Find where the given text appears and provide that cell's center as (x, y) coordinate. 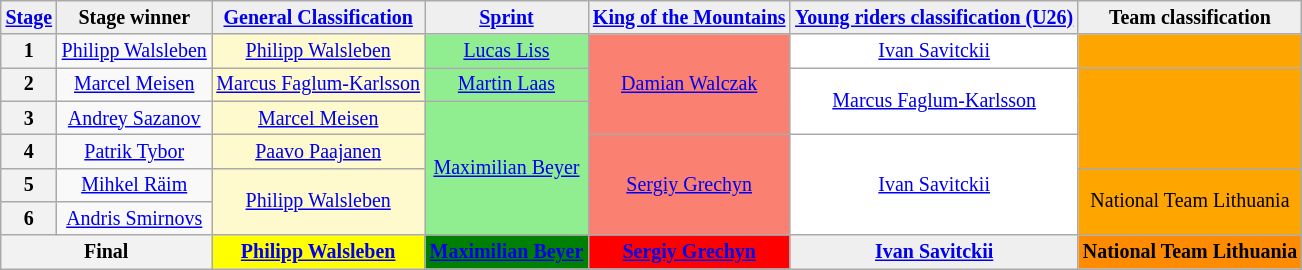
4 (29, 152)
Andrey Sazanov (134, 118)
Patrik Tybor (134, 152)
2 (29, 84)
King of the Mountains (689, 18)
6 (29, 218)
General Classification (318, 18)
5 (29, 184)
Damian Walczak (689, 85)
Sprint (506, 18)
Martin Laas (506, 84)
1 (29, 52)
Stage winner (134, 18)
Young riders classification (U26) (934, 18)
Stage (29, 18)
Mihkel Räim (134, 184)
Lucas Liss (506, 52)
3 (29, 118)
Final (106, 252)
Andris Smirnovs (134, 218)
Team classification (1190, 18)
Paavo Paajanen (318, 152)
